From the cell containing the given text, extract its center point as [X, Y] coordinate. 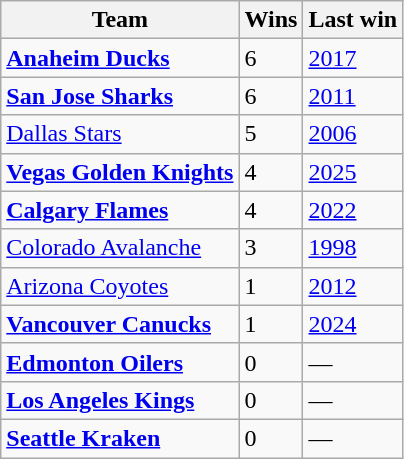
Wins [271, 20]
Seattle Kraken [120, 438]
2011 [353, 96]
Dallas Stars [120, 134]
Vancouver Canucks [120, 324]
Calgary Flames [120, 210]
5 [271, 134]
Los Angeles Kings [120, 400]
2025 [353, 172]
San Jose Sharks [120, 96]
2006 [353, 134]
3 [271, 248]
Colorado Avalanche [120, 248]
2017 [353, 58]
2022 [353, 210]
1998 [353, 248]
Last win [353, 20]
2012 [353, 286]
Team [120, 20]
Anaheim Ducks [120, 58]
2024 [353, 324]
Edmonton Oilers [120, 362]
Vegas Golden Knights [120, 172]
Arizona Coyotes [120, 286]
